Scan for the cell matching the given text and deliver its [X, Y] coordinate at center. 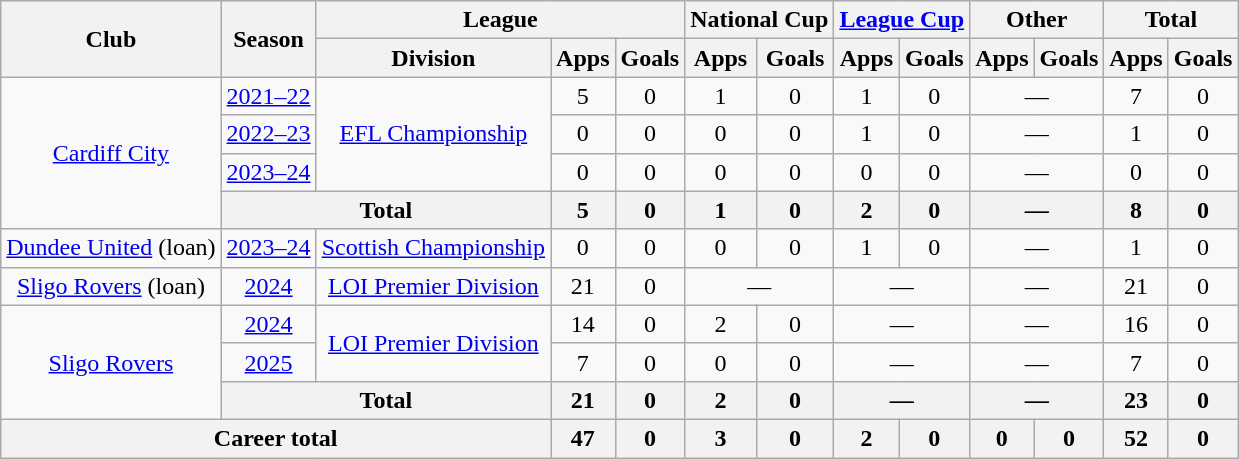
Scottish Championship [433, 248]
3 [721, 438]
EFL Championship [433, 134]
Sligo Rovers (loan) [111, 286]
2022–23 [268, 134]
Club [111, 39]
2025 [268, 362]
Career total [276, 438]
Cardiff City [111, 153]
23 [1136, 400]
Other [1037, 20]
8 [1136, 210]
National Cup [760, 20]
16 [1136, 324]
47 [583, 438]
Season [268, 39]
Division [433, 58]
14 [583, 324]
Dundee United (loan) [111, 248]
League Cup [902, 20]
2021–22 [268, 96]
Sligo Rovers [111, 362]
League [500, 20]
52 [1136, 438]
